Scan for the cell matching the given text and deliver its (x, y) coordinate at center. 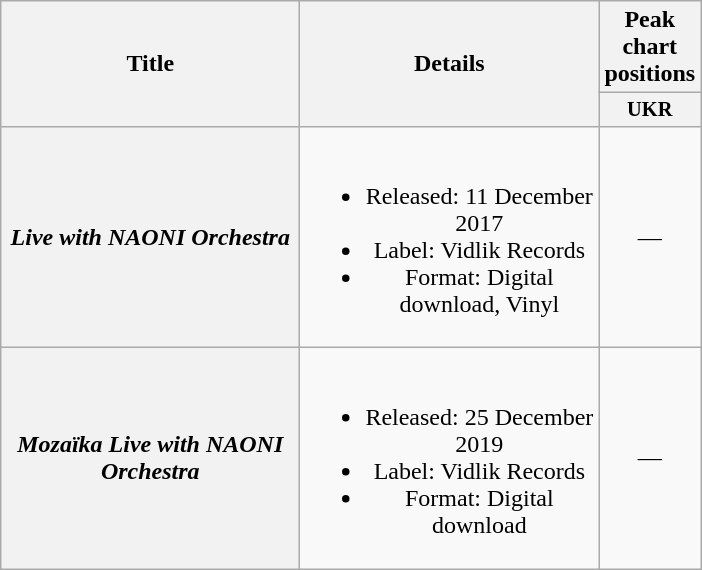
Details (450, 64)
Released: 25 December 2019Label: Vidlik RecordsFormat: Digital download (450, 458)
Peak chart positions (650, 47)
Mozaїka Live with NAONI Orchestra (150, 458)
Title (150, 64)
Live with NAONI Orchestra (150, 236)
Released: 11 December 2017Label: Vidlik RecordsFormat: Digital download, Vinyl (450, 236)
UKR (650, 110)
